Locate the cell with the specified text and output its [X, Y] center coordinate. 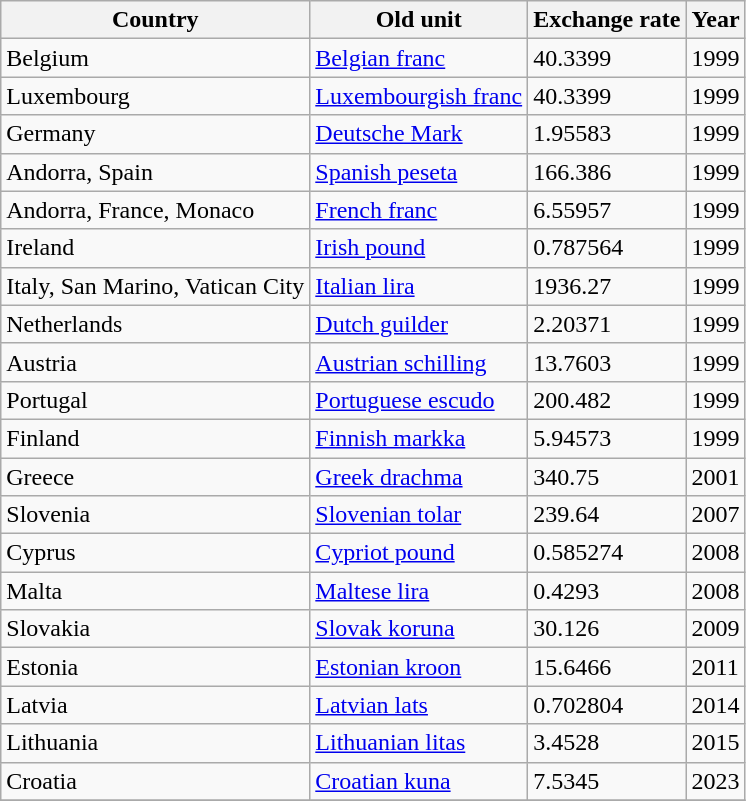
Italian lira [419, 286]
Ireland [156, 248]
6.55957 [607, 210]
Luxembourg [156, 96]
2011 [716, 667]
Andorra, France, Monaco [156, 210]
Austria [156, 362]
Slovakia [156, 629]
Lithuanian litas [419, 743]
Croatia [156, 781]
1936.27 [607, 286]
340.75 [607, 477]
Deutsche Mark [419, 134]
Austrian schilling [419, 362]
Andorra, Spain [156, 172]
Portugal [156, 400]
Portuguese escudo [419, 400]
200.482 [607, 400]
Irish pound [419, 248]
1.95583 [607, 134]
Year [716, 20]
0.4293 [607, 591]
Germany [156, 134]
Luxembourgish franc [419, 96]
Slovak koruna [419, 629]
166.386 [607, 172]
2001 [716, 477]
Netherlands [156, 324]
Slovenia [156, 515]
0.787564 [607, 248]
239.64 [607, 515]
Cyprus [156, 553]
Malta [156, 591]
Estonia [156, 667]
Finnish markka [419, 438]
Belgium [156, 58]
Country [156, 20]
2015 [716, 743]
2014 [716, 705]
Exchange rate [607, 20]
Greek drachma [419, 477]
2007 [716, 515]
15.6466 [607, 667]
French franc [419, 210]
2023 [716, 781]
7.5345 [607, 781]
5.94573 [607, 438]
0.702804 [607, 705]
Old unit [419, 20]
Maltese lira [419, 591]
Dutch guilder [419, 324]
13.7603 [607, 362]
Latvian lats [419, 705]
Croatian kuna [419, 781]
2009 [716, 629]
Lithuania [156, 743]
Estonian kroon [419, 667]
Finland [156, 438]
Cypriot pound [419, 553]
Spanish peseta [419, 172]
Slovenian tolar [419, 515]
2.20371 [607, 324]
Latvia [156, 705]
3.4528 [607, 743]
0.585274 [607, 553]
Belgian franc [419, 58]
30.126 [607, 629]
Greece [156, 477]
Italy, San Marino, Vatican City [156, 286]
